Return [x, y] of the center of cell containing provided text 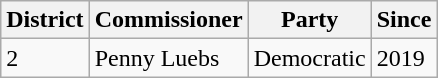
Since [404, 20]
Penny Luebs [168, 58]
2019 [404, 58]
Party [310, 20]
2 [45, 58]
Commissioner [168, 20]
District [45, 20]
Democratic [310, 58]
